Detect which cell encompasses the target text, then output its (X, Y) center coordinate. 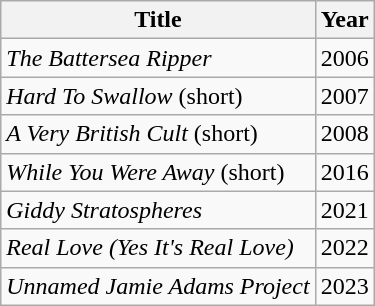
While You Were Away (short) (158, 172)
Unnamed Jamie Adams Project (158, 286)
A Very British Cult (short) (158, 134)
Real Love (Yes It's Real Love) (158, 248)
2021 (344, 210)
2008 (344, 134)
Hard To Swallow (short) (158, 96)
Title (158, 20)
The Battersea Ripper (158, 58)
2023 (344, 286)
Giddy Stratospheres (158, 210)
2007 (344, 96)
2022 (344, 248)
2016 (344, 172)
2006 (344, 58)
Year (344, 20)
